From the cell containing the given text, extract its center point as (x, y) coordinate. 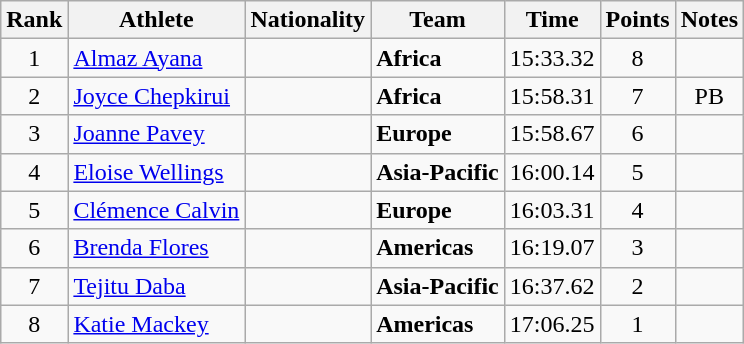
Brenda Flores (156, 248)
17:06.25 (552, 324)
Points (638, 20)
15:58.31 (552, 96)
Rank (34, 20)
Clémence Calvin (156, 210)
16:00.14 (552, 172)
Tejitu Daba (156, 286)
Nationality (308, 20)
Athlete (156, 20)
Team (438, 20)
Katie Mackey (156, 324)
PB (709, 96)
Almaz Ayana (156, 58)
16:03.31 (552, 210)
16:19.07 (552, 248)
Time (552, 20)
Notes (709, 20)
Eloise Wellings (156, 172)
Joanne Pavey (156, 134)
15:58.67 (552, 134)
15:33.32 (552, 58)
Joyce Chepkirui (156, 96)
16:37.62 (552, 286)
